Find where the given text appears and provide that cell's center as [x, y] coordinate. 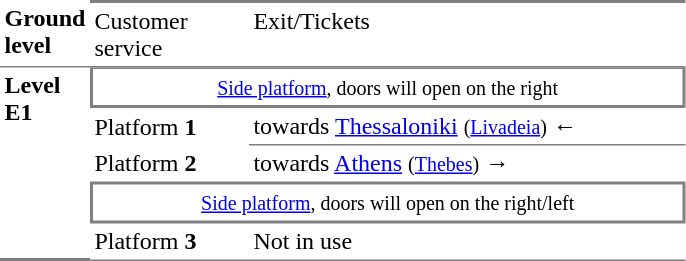
Platform 1 [170, 127]
Ground level [45, 34]
Exit/Tickets [467, 34]
Customer service [170, 34]
towards Thessaloniki (Livadeia) ← [467, 127]
Side platform, doors will open on the right [388, 88]
Platform 2 [170, 164]
Side platform, doors will open on the right/left [388, 203]
towards Athens (Thebes) → [467, 164]
